Locate the cell with the specified text and output its (x, y) center coordinate. 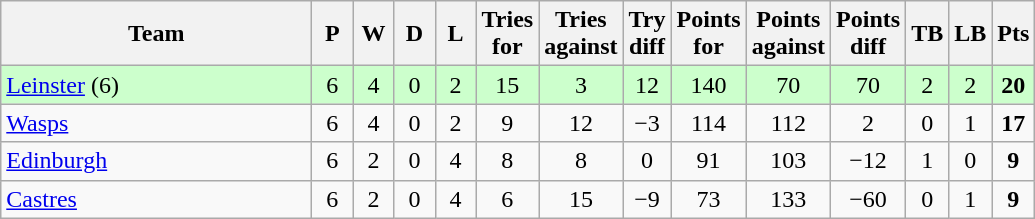
−3 (647, 123)
D (414, 34)
114 (708, 123)
Leinster (6) (156, 85)
133 (788, 199)
L (456, 34)
Points diff (868, 34)
112 (788, 123)
Points against (788, 34)
17 (1014, 123)
P (332, 34)
−60 (868, 199)
LB (970, 34)
Edinburgh (156, 161)
−12 (868, 161)
−9 (647, 199)
Try diff (647, 34)
Points for (708, 34)
3 (581, 85)
103 (788, 161)
Tries for (508, 34)
Tries against (581, 34)
TB (928, 34)
140 (708, 85)
91 (708, 161)
Wasps (156, 123)
W (374, 34)
Team (156, 34)
Castres (156, 199)
Pts (1014, 34)
20 (1014, 85)
73 (708, 199)
